Return the [X, Y] coordinate for the center point of the cell that contains the specified text.  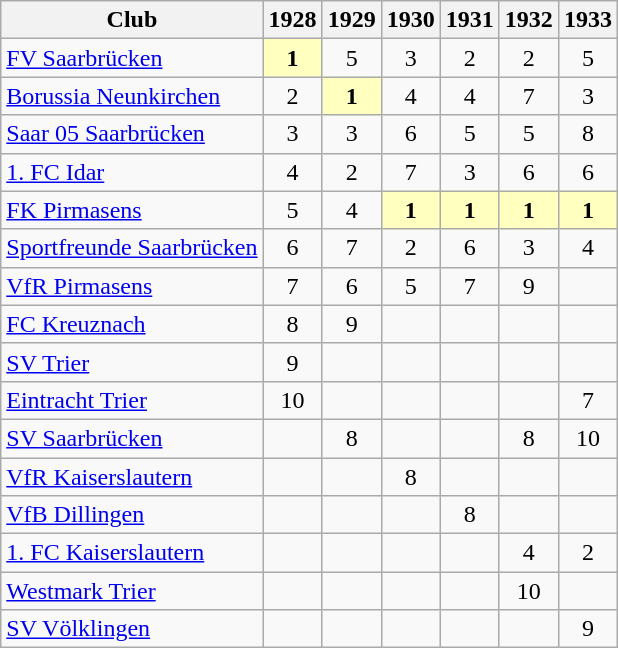
1929 [352, 20]
SV Völklingen [132, 629]
Saar 05 Saarbrücken [132, 134]
1. FC Idar [132, 172]
Sportfreunde Saarbrücken [132, 248]
SV Saarbrücken [132, 438]
Eintracht Trier [132, 400]
1. FC Kaiserslautern [132, 553]
1931 [470, 20]
VfB Dillingen [132, 515]
1930 [410, 20]
1928 [292, 20]
1932 [528, 20]
Westmark Trier [132, 591]
Borussia Neunkirchen [132, 96]
FV Saarbrücken [132, 58]
Club [132, 20]
SV Trier [132, 362]
FK Pirmasens [132, 210]
1933 [588, 20]
VfR Pirmasens [132, 286]
FC Kreuznach [132, 324]
VfR Kaiserslautern [132, 477]
